Identify which cell holds the provided text, then report its [x, y] central coordinate. 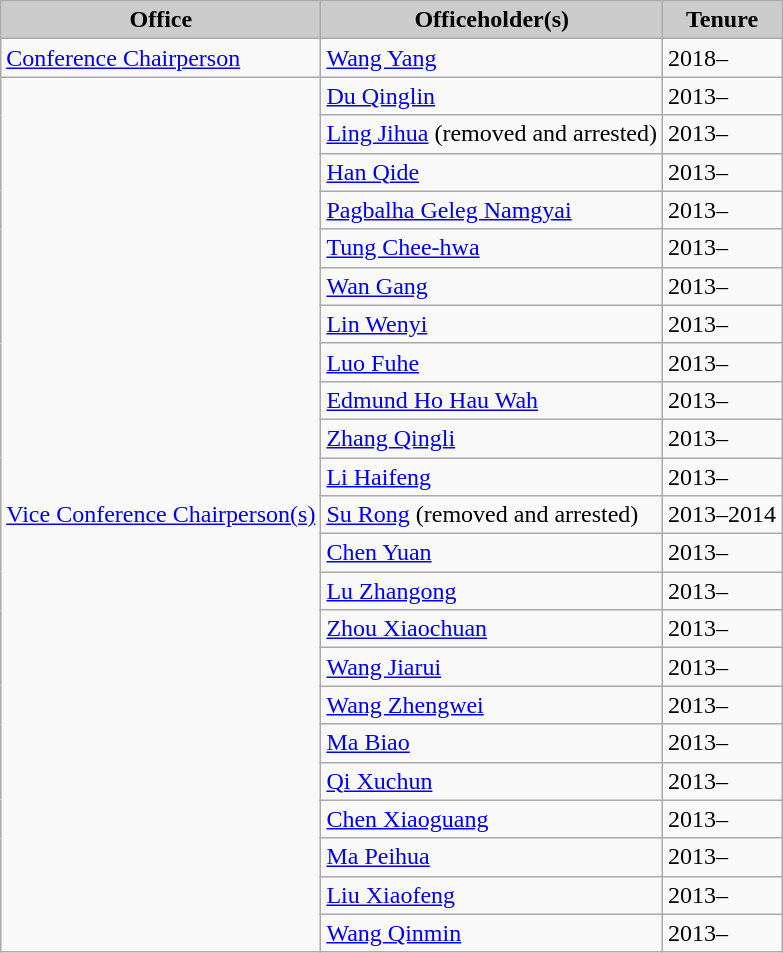
Conference Chairperson [161, 58]
Pagbalha Geleg Namgyai [492, 210]
Officeholder(s) [492, 20]
Lin Wenyi [492, 324]
Du Qinglin [492, 96]
2018– [722, 58]
Lu Zhangong [492, 591]
Wang Qinmin [492, 933]
Li Haifeng [492, 477]
Office [161, 20]
Vice Conference Chairperson(s) [161, 514]
Zhang Qingli [492, 438]
Ling Jihua (removed and arrested) [492, 134]
Wan Gang [492, 286]
Han Qide [492, 172]
Luo Fuhe [492, 362]
Tenure [722, 20]
Wang Yang [492, 58]
Chen Yuan [492, 553]
Su Rong (removed and arrested) [492, 515]
Ma Biao [492, 743]
Wang Zhengwei [492, 705]
Zhou Xiaochuan [492, 629]
2013–2014 [722, 515]
Liu Xiaofeng [492, 895]
Qi Xuchun [492, 781]
Edmund Ho Hau Wah [492, 400]
Tung Chee-hwa [492, 248]
Chen Xiaoguang [492, 819]
Ma Peihua [492, 857]
Wang Jiarui [492, 667]
